Search for the cell housing the specified text and yield its [x, y] center coordinate. 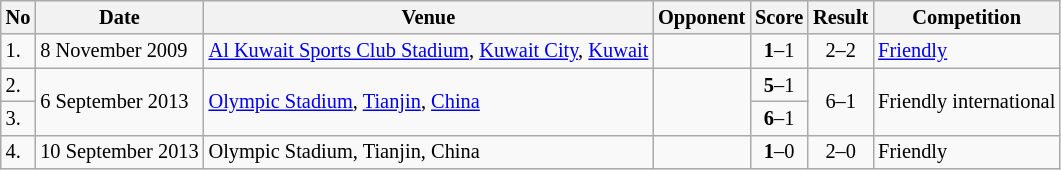
Venue [429, 17]
1. [18, 51]
Friendly international [966, 102]
Opponent [702, 17]
2. [18, 85]
6 September 2013 [119, 102]
5–1 [779, 85]
No [18, 17]
Score [779, 17]
2–0 [840, 152]
8 November 2009 [119, 51]
1–1 [779, 51]
Result [840, 17]
Competition [966, 17]
10 September 2013 [119, 152]
Al Kuwait Sports Club Stadium, Kuwait City, Kuwait [429, 51]
2–2 [840, 51]
Date [119, 17]
4. [18, 152]
3. [18, 118]
1–0 [779, 152]
